Find where the given text appears and provide that cell's center as [x, y] coordinate. 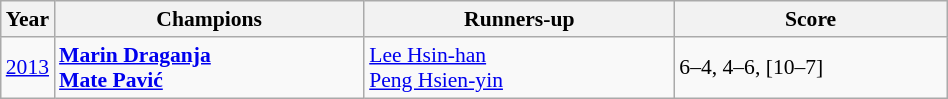
Year [28, 19]
Lee Hsin-han Peng Hsien-yin [519, 68]
Champions [209, 19]
Score [810, 19]
2013 [28, 68]
6–4, 4–6, [10–7] [810, 68]
Runners-up [519, 19]
Marin Draganja Mate Pavić [209, 68]
